Return (x, y) of the center of cell containing provided text 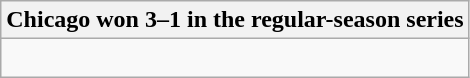
Chicago won 3–1 in the regular-season series (235, 20)
